From the cell containing the given text, extract its center point as [x, y] coordinate. 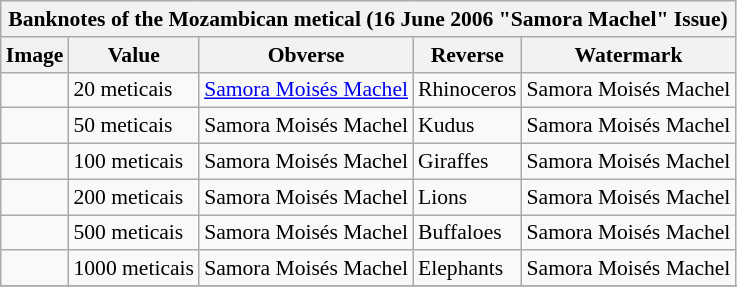
Lions [467, 197]
Rhinoceros [467, 90]
100 meticais [134, 162]
Obverse [306, 55]
500 meticais [134, 233]
Banknotes of the Mozambican metical (16 June 2006 "Samora Machel" Issue) [368, 19]
Value [134, 55]
Kudus [467, 126]
Giraffes [467, 162]
Reverse [467, 55]
50 meticais [134, 126]
1000 meticais [134, 269]
Buffaloes [467, 233]
20 meticais [134, 90]
Elephants [467, 269]
200 meticais [134, 197]
Watermark [628, 55]
Image [35, 55]
